Locate the cell with the specified text and output its (x, y) center coordinate. 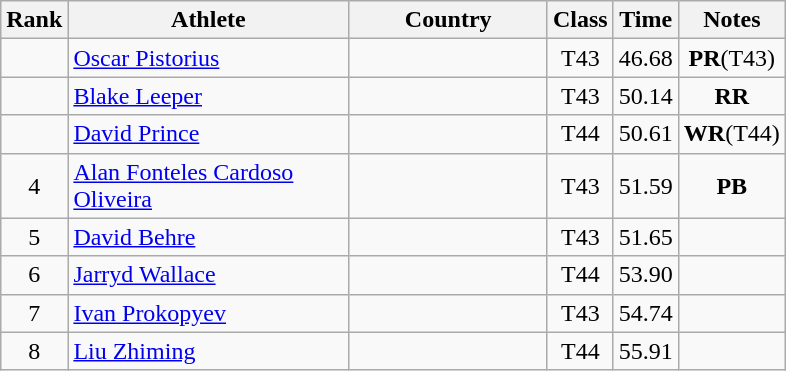
6 (34, 275)
WR(T44) (732, 134)
Time (646, 20)
Ivan Prokopyev (208, 313)
Jarryd Wallace (208, 275)
53.90 (646, 275)
54.74 (646, 313)
PR(T43) (732, 58)
Oscar Pistorius (208, 58)
55.91 (646, 351)
Liu Zhiming (208, 351)
5 (34, 237)
Alan Fonteles Cardoso Oliveira (208, 186)
PB (732, 186)
David Behre (208, 237)
David Prince (208, 134)
4 (34, 186)
51.59 (646, 186)
Athlete (208, 20)
Blake Leeper (208, 96)
46.68 (646, 58)
7 (34, 313)
50.14 (646, 96)
51.65 (646, 237)
50.61 (646, 134)
Country (448, 20)
Notes (732, 20)
8 (34, 351)
RR (732, 96)
Class (580, 20)
Rank (34, 20)
